Scan for the cell matching the given text and deliver its (x, y) coordinate at center. 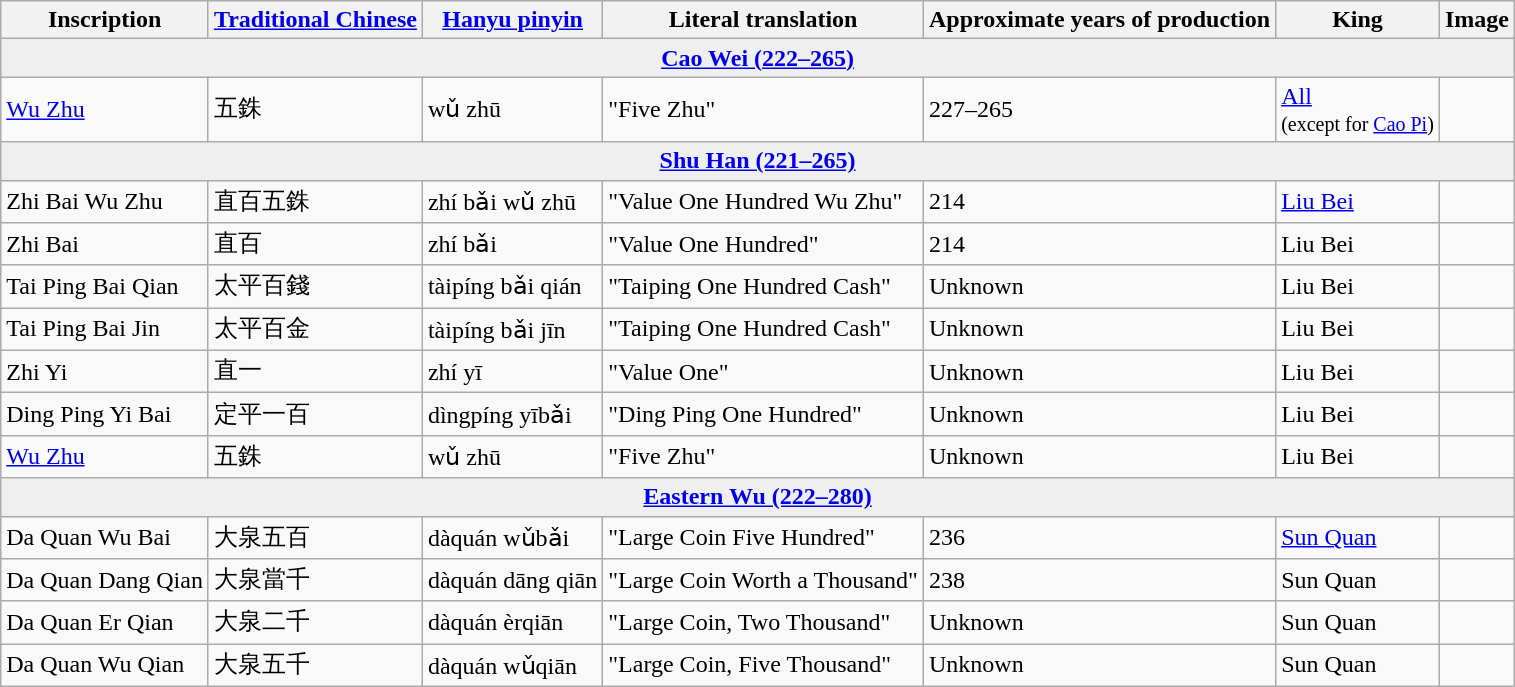
dàquán èrqiān (512, 622)
tàipíng bǎi jīn (512, 330)
Tai Ping Bai Qian (105, 286)
Traditional Chinese (315, 20)
Approximate years of production (1099, 20)
King (1358, 20)
"Value One" (764, 372)
"Large Coin, Two Thousand" (764, 622)
zhí yī (512, 372)
All(except for Cao Pi) (1358, 110)
tàipíng bǎi qián (512, 286)
Literal translation (764, 20)
dàquán dāng qiān (512, 580)
Tai Ping Bai Jin (105, 330)
Hanyu pinyin (512, 20)
dìngpíng yībǎi (512, 414)
Inscription (105, 20)
Zhi Bai Wu Zhu (105, 202)
直百五銖 (315, 202)
zhí bǎi wǔ zhū (512, 202)
Da Quan Dang Qian (105, 580)
dàquán wǔqiān (512, 666)
Da Quan Wu Bai (105, 538)
直百 (315, 244)
"Large Coin Five Hundred" (764, 538)
"Large Coin, Five Thousand" (764, 666)
Zhi Bai (105, 244)
Cao Wei (222–265) (758, 58)
Eastern Wu (222–280) (758, 497)
"Value One Hundred" (764, 244)
Da Quan Wu Qian (105, 666)
大泉二千 (315, 622)
Ding Ping Yi Bai (105, 414)
"Value One Hundred Wu Zhu" (764, 202)
"Ding Ping One Hundred" (764, 414)
太平百金 (315, 330)
dàquán wǔbǎi (512, 538)
太平百錢 (315, 286)
大泉五千 (315, 666)
大泉當千 (315, 580)
Shu Han (221–265) (758, 161)
Da Quan Er Qian (105, 622)
Image (1476, 20)
大泉五百 (315, 538)
"Large Coin Worth a Thousand" (764, 580)
定平一百 (315, 414)
直一 (315, 372)
236 (1099, 538)
Zhi Yi (105, 372)
zhí bǎi (512, 244)
227–265 (1099, 110)
238 (1099, 580)
